Provide the [X, Y] coordinate of the cell's center where the given text is located.  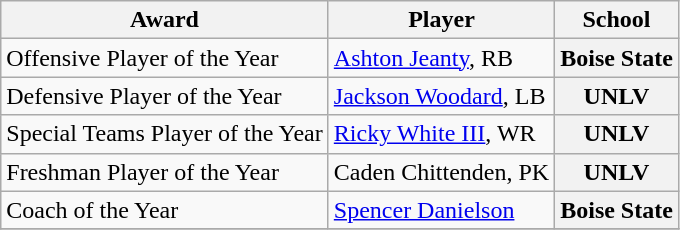
Freshman Player of the Year [165, 172]
Spencer Danielson [441, 210]
Defensive Player of the Year [165, 96]
School [617, 20]
Ashton Jeanty, RB [441, 58]
Jackson Woodard, LB [441, 96]
Player [441, 20]
Ricky White III, WR [441, 134]
Offensive Player of the Year [165, 58]
Coach of the Year [165, 210]
Caden Chittenden, PK [441, 172]
Award [165, 20]
Special Teams Player of the Year [165, 134]
